Find where the given text appears and provide that cell's center as (X, Y) coordinate. 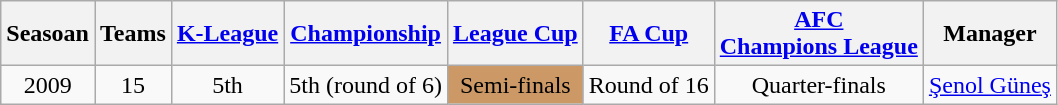
15 (132, 85)
5th (round of 6) (366, 85)
League Cup (515, 34)
5th (227, 85)
Manager (990, 34)
K-League (227, 34)
2009 (48, 85)
Semi-finals (515, 85)
FA Cup (648, 34)
Teams (132, 34)
Quarter-finals (818, 85)
Şenol Güneş (990, 85)
Championship (366, 34)
Seasoan (48, 34)
AFCChampions League (818, 34)
Round of 16 (648, 85)
